From the cell containing the given text, extract its center point as [x, y] coordinate. 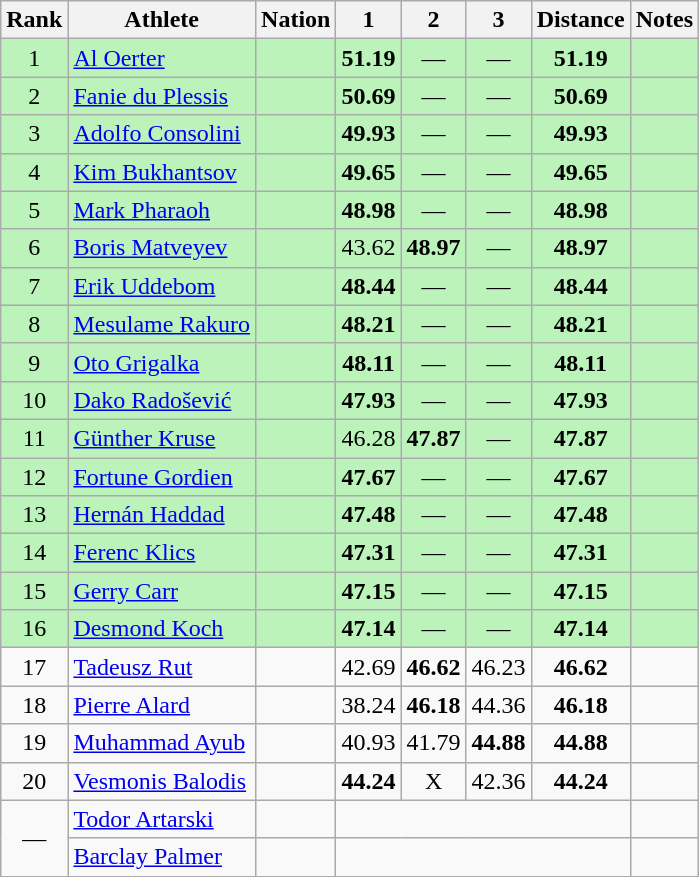
14 [34, 553]
Adolfo Consolini [162, 134]
20 [34, 781]
Notes [664, 20]
5 [34, 210]
7 [34, 286]
46.28 [368, 438]
42.69 [368, 667]
Tadeusz Rut [162, 667]
43.62 [368, 248]
13 [34, 515]
Desmond Koch [162, 629]
Pierre Alard [162, 705]
Erik Uddebom [162, 286]
Gerry Carr [162, 591]
11 [34, 438]
Boris Matveyev [162, 248]
12 [34, 477]
41.79 [434, 743]
Muhammad Ayub [162, 743]
6 [34, 248]
Athlete [162, 20]
42.36 [498, 781]
Rank [34, 20]
Al Oerter [162, 58]
X [434, 781]
Hernán Haddad [162, 515]
Dako Radošević [162, 400]
16 [34, 629]
17 [34, 667]
10 [34, 400]
Nation [296, 20]
15 [34, 591]
46.23 [498, 667]
4 [34, 172]
Fortune Gordien [162, 477]
44.36 [498, 705]
Mesulame Rakuro [162, 324]
Vesmonis Balodis [162, 781]
40.93 [368, 743]
19 [34, 743]
Fanie du Plessis [162, 96]
Ferenc Klics [162, 553]
18 [34, 705]
9 [34, 362]
38.24 [368, 705]
Oto Grigalka [162, 362]
Todor Artarski [162, 819]
Barclay Palmer [162, 857]
8 [34, 324]
Distance [580, 20]
Mark Pharaoh [162, 210]
Günther Kruse [162, 438]
Kim Bukhantsov [162, 172]
